Return [X, Y] of the center of cell containing provided text 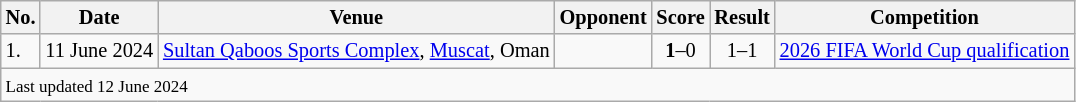
Opponent [604, 17]
1–1 [742, 51]
1. [21, 51]
11 June 2024 [99, 51]
Last updated 12 June 2024 [538, 85]
Sultan Qaboos Sports Complex, Muscat, Oman [356, 51]
1–0 [681, 51]
Result [742, 17]
2026 FIFA World Cup qualification [925, 51]
Competition [925, 17]
No. [21, 17]
Score [681, 17]
Venue [356, 17]
Date [99, 17]
